Return the [x, y] coordinate for the center point of the cell that contains the specified text.  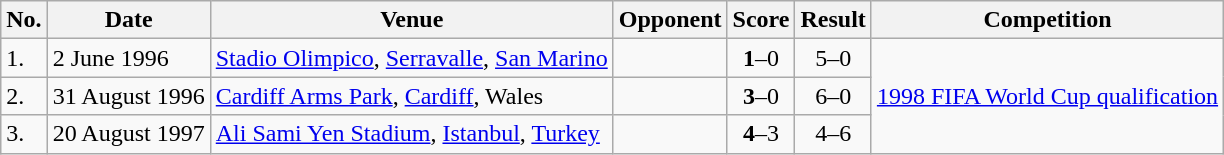
3. [24, 134]
5–0 [833, 58]
6–0 [833, 96]
1998 FIFA World Cup qualification [1047, 96]
1. [24, 58]
Ali Sami Yen Stadium, Istanbul, Turkey [412, 134]
Score [761, 20]
2 June 1996 [128, 58]
4–3 [761, 134]
Result [833, 20]
Opponent [670, 20]
Date [128, 20]
Venue [412, 20]
Cardiff Arms Park, Cardiff, Wales [412, 96]
4–6 [833, 134]
Competition [1047, 20]
No. [24, 20]
1–0 [761, 58]
2. [24, 96]
Stadio Olimpico, Serravalle, San Marino [412, 58]
31 August 1996 [128, 96]
3–0 [761, 96]
20 August 1997 [128, 134]
